Return the [x, y] coordinate for the center point of the cell that contains the specified text.  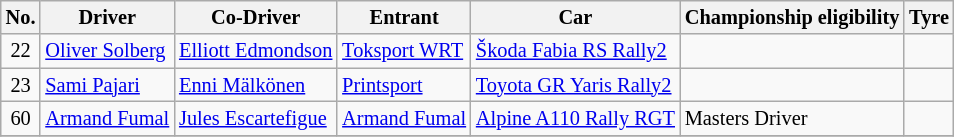
Championship eligibility [792, 17]
Elliott Edmondson [256, 51]
Tyre [929, 17]
Driver [107, 17]
Škoda Fabia RS Rally2 [576, 51]
Sami Pajari [107, 85]
23 [21, 85]
Toksport WRT [404, 51]
Masters Driver [792, 118]
Toyota GR Yaris Rally2 [576, 85]
Jules Escartefigue [256, 118]
Printsport [404, 85]
Entrant [404, 17]
No. [21, 17]
Co-Driver [256, 17]
Oliver Solberg [107, 51]
Alpine A110 Rally RGT [576, 118]
22 [21, 51]
Enni Mälkönen [256, 85]
60 [21, 118]
Car [576, 17]
